Locate the cell with the specified text and output its (X, Y) center coordinate. 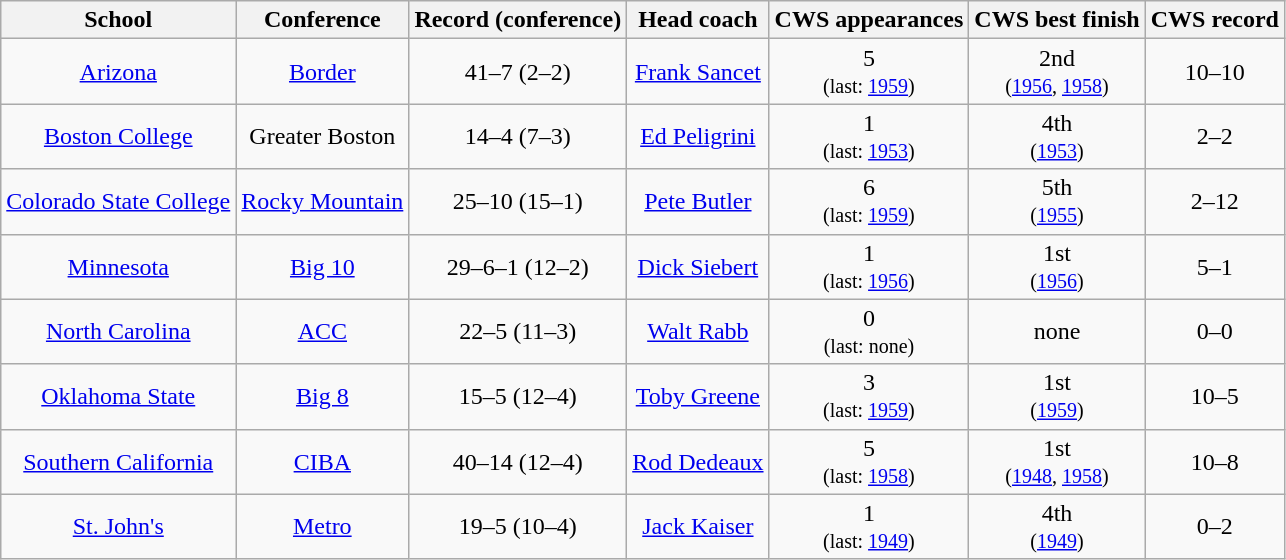
1(last: 1956) (869, 266)
Conference (322, 20)
ACC (322, 332)
Big 10 (322, 266)
5th(1955) (1057, 202)
6(last: 1959) (869, 202)
3(last: 1959) (869, 396)
Minnesota (118, 266)
Big 8 (322, 396)
5(last: 1959) (869, 72)
0–0 (1214, 332)
14–4 (7–3) (518, 136)
CIBA (322, 462)
10–10 (1214, 72)
10–5 (1214, 396)
2–12 (1214, 202)
Border (322, 72)
Rocky Mountain (322, 202)
1(last: 1949) (869, 526)
1(last: 1953) (869, 136)
1st(1956) (1057, 266)
Dick Siebert (698, 266)
29–6–1 (12–2) (518, 266)
Greater Boston (322, 136)
1st(1959) (1057, 396)
2nd(1956, 1958) (1057, 72)
0–2 (1214, 526)
5–1 (1214, 266)
North Carolina (118, 332)
Rod Dedeaux (698, 462)
22–5 (11–3) (518, 332)
Oklahoma State (118, 396)
10–8 (1214, 462)
Colorado State College (118, 202)
40–14 (12–4) (518, 462)
none (1057, 332)
Southern California (118, 462)
CWS appearances (869, 20)
0(last: none) (869, 332)
Walt Rabb (698, 332)
Arizona (118, 72)
5(last: 1958) (869, 462)
Boston College (118, 136)
41–7 (2–2) (518, 72)
School (118, 20)
1st(1948, 1958) (1057, 462)
Toby Greene (698, 396)
St. John's (118, 526)
Jack Kaiser (698, 526)
2–2 (1214, 136)
15–5 (12–4) (518, 396)
19–5 (10–4) (518, 526)
Metro (322, 526)
25–10 (15–1) (518, 202)
Pete Butler (698, 202)
4th(1953) (1057, 136)
Ed Peligrini (698, 136)
Frank Sancet (698, 72)
Record (conference) (518, 20)
4th(1949) (1057, 526)
Head coach (698, 20)
CWS record (1214, 20)
CWS best finish (1057, 20)
